Determine the (X, Y) coordinate at the center of the cell enclosing the given text.  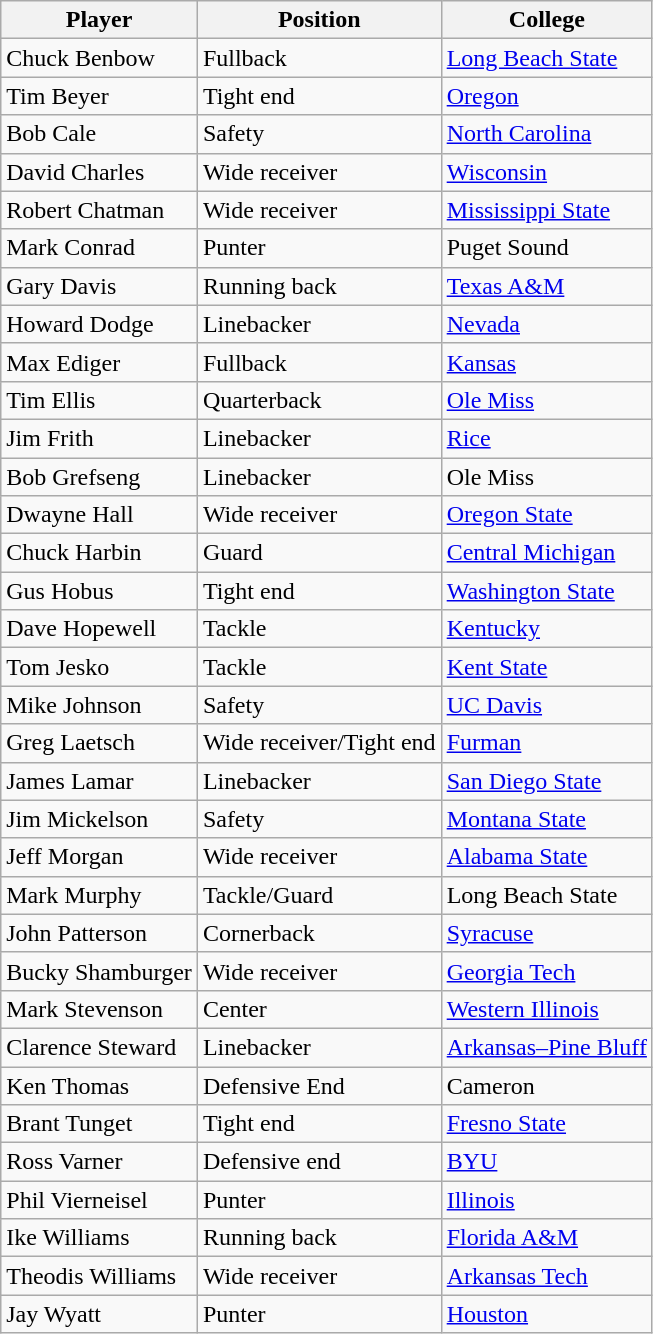
Cornerback (319, 933)
Ike Williams (100, 1238)
Brant Tunget (100, 1124)
Ross Varner (100, 1162)
Arkansas–Pine Bluff (546, 1047)
Tackle/Guard (319, 895)
San Diego State (546, 781)
Oregon (546, 96)
James Lamar (100, 781)
Defensive end (319, 1162)
Washington State (546, 591)
Tim Beyer (100, 96)
Dave Hopewell (100, 629)
College (546, 20)
Tim Ellis (100, 400)
Theodis Williams (100, 1276)
Gary Davis (100, 286)
Puget Sound (546, 248)
Center (319, 1009)
Bob Cale (100, 134)
Arkansas Tech (546, 1276)
Nevada (546, 324)
Guard (319, 553)
Illinois (546, 1200)
Position (319, 20)
Georgia Tech (546, 971)
David Charles (100, 172)
Ken Thomas (100, 1085)
Quarterback (319, 400)
Montana State (546, 819)
BYU (546, 1162)
Greg Laetsch (100, 743)
Wisconsin (546, 172)
Phil Vierneisel (100, 1200)
Mississippi State (546, 210)
Howard Dodge (100, 324)
Houston (546, 1314)
North Carolina (546, 134)
Chuck Benbow (100, 58)
Florida A&M (546, 1238)
Clarence Steward (100, 1047)
Western Illinois (546, 1009)
Kent State (546, 667)
Gus Hobus (100, 591)
Mark Conrad (100, 248)
Wide receiver/Tight end (319, 743)
Rice (546, 438)
Bob Grefseng (100, 477)
Texas A&M (546, 286)
Fresno State (546, 1124)
Kansas (546, 362)
Mark Murphy (100, 895)
Jay Wyatt (100, 1314)
Max Ediger (100, 362)
Syracuse (546, 933)
Bucky Shamburger (100, 971)
Mike Johnson (100, 705)
Dwayne Hall (100, 515)
Furman (546, 743)
John Patterson (100, 933)
Oregon State (546, 515)
Player (100, 20)
Mark Stevenson (100, 1009)
Jeff Morgan (100, 857)
Cameron (546, 1085)
Central Michigan (546, 553)
Chuck Harbin (100, 553)
Kentucky (546, 629)
Defensive End (319, 1085)
UC Davis (546, 705)
Tom Jesko (100, 667)
Robert Chatman (100, 210)
Jim Mickelson (100, 819)
Alabama State (546, 857)
Jim Frith (100, 438)
